Extract the (X, Y) coordinate from the center of the cell holding the provided text.  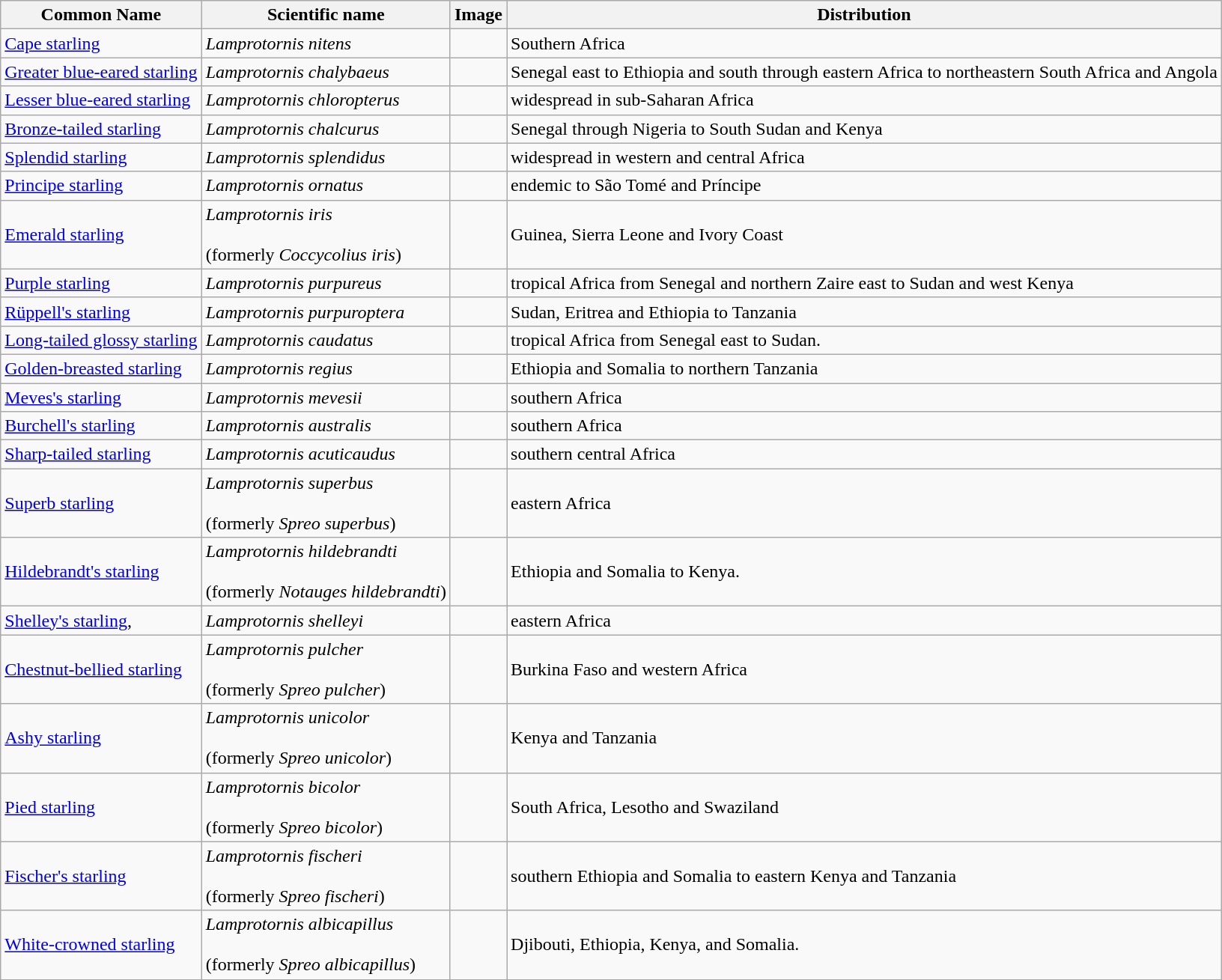
endemic to São Tomé and Príncipe (864, 186)
Lamprotornis iris (formerly Coccycolius iris) (326, 234)
Kenya and Tanzania (864, 738)
Lamprotornis superbus (formerly Spreo superbus) (326, 503)
Southern Africa (864, 43)
Lamprotornis regius (326, 368)
Common Name (101, 15)
Hildebrandt's starling (101, 572)
Image (478, 15)
Lamprotornis pulcher (formerly Spreo pulcher) (326, 669)
tropical Africa from Senegal and northern Zaire east to Sudan and west Kenya (864, 283)
Lamprotornis chalcurus (326, 129)
Lesser blue-eared starling (101, 100)
Burchell's starling (101, 426)
Lamprotornis hildebrandti (formerly Notauges hildebrandti) (326, 572)
Lamprotornis albicapillus (formerly Spreo albicapillus) (326, 945)
Greater blue-eared starling (101, 72)
Lamprotornis purpuroptera (326, 311)
Pied starling (101, 807)
Fischer's starling (101, 876)
widespread in western and central Africa (864, 157)
Senegal through Nigeria to South Sudan and Kenya (864, 129)
Lamprotornis bicolor (formerly Spreo bicolor) (326, 807)
Bronze-tailed starling (101, 129)
tropical Africa from Senegal east to Sudan. (864, 340)
Guinea, Sierra Leone and Ivory Coast (864, 234)
Lamprotornis chalybaeus (326, 72)
Lamprotornis shelleyi (326, 621)
Lamprotornis ornatus (326, 186)
Lamprotornis splendidus (326, 157)
Rüppell's starling (101, 311)
Senegal east to Ethiopia and south through eastern Africa to northeastern South Africa and Angola (864, 72)
Ashy starling (101, 738)
White-crowned starling (101, 945)
Djibouti, Ethiopia, Kenya, and Somalia. (864, 945)
Chestnut-bellied starling (101, 669)
Distribution (864, 15)
southern central Africa (864, 454)
Scientific name (326, 15)
Lamprotornis fischeri (formerly Spreo fischeri) (326, 876)
Lamprotornis purpureus (326, 283)
Long-tailed glossy starling (101, 340)
Shelley's starling, (101, 621)
Emerald starling (101, 234)
Lamprotornis unicolor (formerly Spreo unicolor) (326, 738)
Meves's starling (101, 398)
Principe starling (101, 186)
Lamprotornis australis (326, 426)
Lamprotornis acuticaudus (326, 454)
widespread in sub-Saharan Africa (864, 100)
Ethiopia and Somalia to northern Tanzania (864, 368)
southern Ethiopia and Somalia to eastern Kenya and Tanzania (864, 876)
South Africa, Lesotho and Swaziland (864, 807)
Lamprotornis caudatus (326, 340)
Sudan, Eritrea and Ethiopia to Tanzania (864, 311)
Lamprotornis mevesii (326, 398)
Purple starling (101, 283)
Cape starling (101, 43)
Lamprotornis nitens (326, 43)
Splendid starling (101, 157)
Superb starling (101, 503)
Burkina Faso and western Africa (864, 669)
Ethiopia and Somalia to Kenya. (864, 572)
Sharp-tailed starling (101, 454)
Golden-breasted starling (101, 368)
Lamprotornis chloropterus (326, 100)
